Capture the cell that displays the provided text and extract its [X, Y] central coordinate. 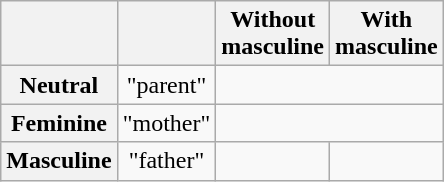
"mother" [166, 123]
Feminine [59, 123]
Withoutmasculine [273, 34]
Neutral [59, 85]
Withmasculine [387, 34]
Masculine [59, 161]
"parent" [166, 85]
"father" [166, 161]
